Return (x, y) of the center of cell containing provided text 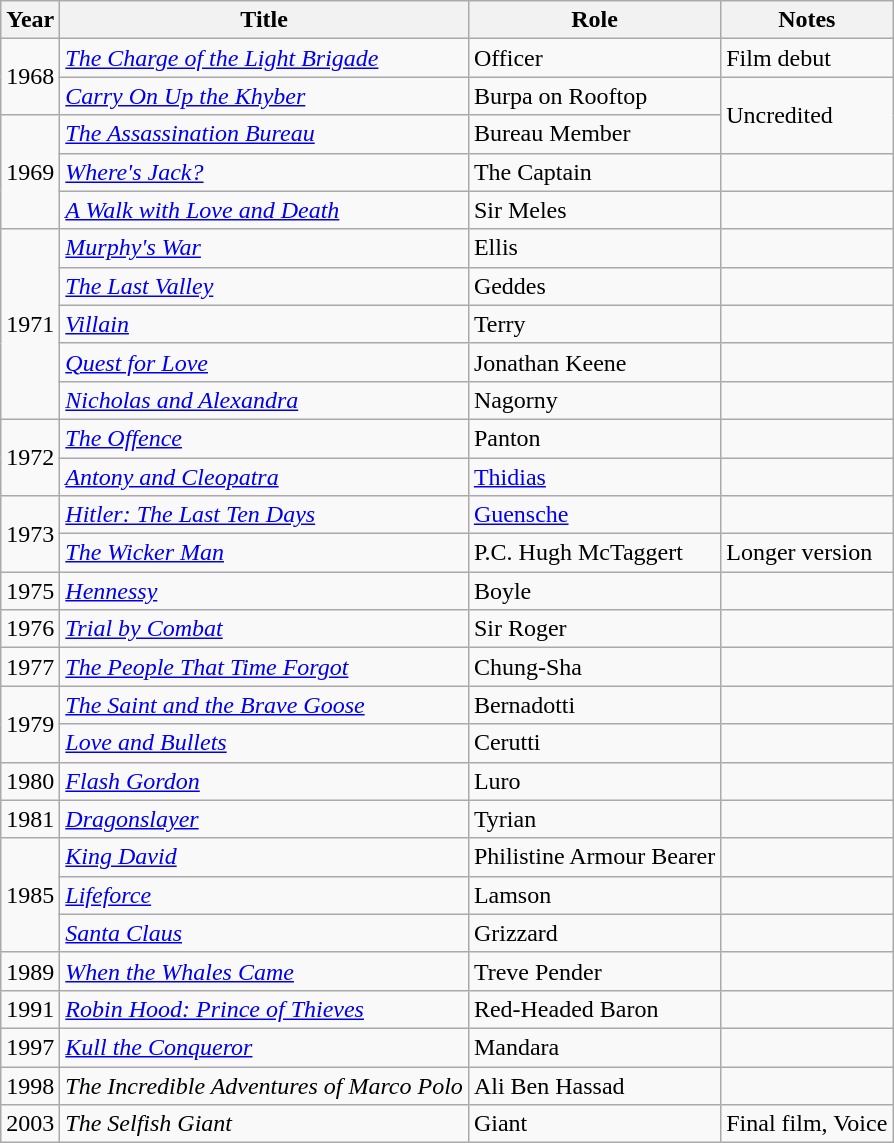
The Offence (264, 438)
The Captain (594, 172)
Red-Headed Baron (594, 1009)
Hitler: The Last Ten Days (264, 515)
King David (264, 857)
2003 (30, 1124)
Where's Jack? (264, 172)
Tyrian (594, 819)
Panton (594, 438)
Guensche (594, 515)
Film debut (807, 58)
Giant (594, 1124)
Grizzard (594, 933)
Dragonslayer (264, 819)
Love and Bullets (264, 743)
Uncredited (807, 115)
Sir Meles (594, 210)
When the Whales Came (264, 971)
Lifeforce (264, 895)
P.C. Hugh McTaggert (594, 553)
1979 (30, 724)
Antony and Cleopatra (264, 477)
Villain (264, 324)
Geddes (594, 286)
Robin Hood: Prince of Thieves (264, 1009)
Santa Claus (264, 933)
Cerutti (594, 743)
1968 (30, 77)
Longer version (807, 553)
Boyle (594, 591)
Bureau Member (594, 134)
Quest for Love (264, 362)
The Wicker Man (264, 553)
Nicholas and Alexandra (264, 400)
The Saint and the Brave Goose (264, 705)
Ellis (594, 248)
1977 (30, 667)
1969 (30, 172)
1971 (30, 324)
Bernadotti (594, 705)
Officer (594, 58)
Hennessy (264, 591)
Flash Gordon (264, 781)
Lamson (594, 895)
Jonathan Keene (594, 362)
1989 (30, 971)
Title (264, 20)
The Incredible Adventures of Marco Polo (264, 1085)
Trial by Combat (264, 629)
Philistine Armour Bearer (594, 857)
Kull the Conqueror (264, 1047)
The Last Valley (264, 286)
The Assassination Bureau (264, 134)
Terry (594, 324)
1976 (30, 629)
Chung-Sha (594, 667)
1998 (30, 1085)
Ali Ben Hassad (594, 1085)
Year (30, 20)
The Charge of the Light Brigade (264, 58)
A Walk with Love and Death (264, 210)
The Selfish Giant (264, 1124)
Nagorny (594, 400)
1980 (30, 781)
1973 (30, 534)
1991 (30, 1009)
Treve Pender (594, 971)
Role (594, 20)
1975 (30, 591)
Final film, Voice (807, 1124)
Murphy's War (264, 248)
Mandara (594, 1047)
Luro (594, 781)
Thidias (594, 477)
1997 (30, 1047)
1985 (30, 895)
Notes (807, 20)
Burpa on Rooftop (594, 96)
The People That Time Forgot (264, 667)
1972 (30, 457)
Carry On Up the Khyber (264, 96)
Sir Roger (594, 629)
1981 (30, 819)
